Scan for the cell matching the given text and deliver its [X, Y] coordinate at center. 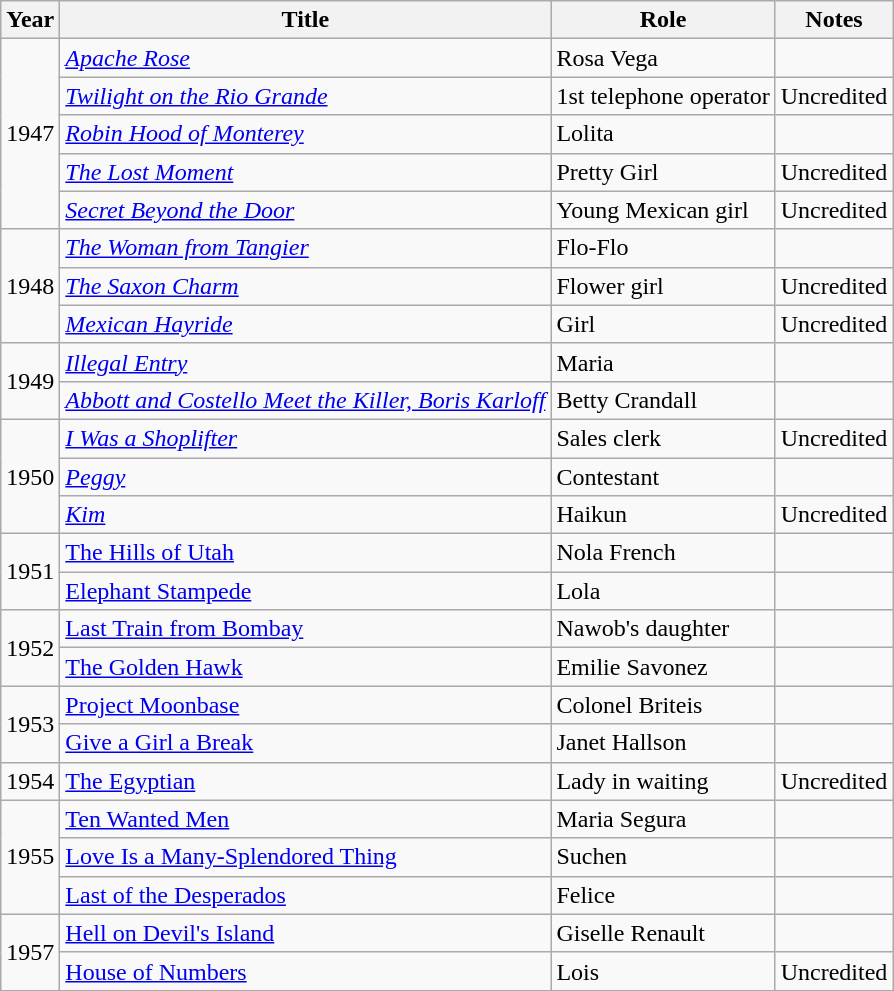
Abbott and Costello Meet the Killer, Boris Karloff [306, 400]
Nawob's daughter [663, 629]
Lady in waiting [663, 781]
1954 [30, 781]
1953 [30, 724]
The Egyptian [306, 781]
Love Is a Many-Splendored Thing [306, 857]
The Saxon Charm [306, 286]
Project Moonbase [306, 705]
Kim [306, 515]
Sales clerk [663, 438]
The Woman from Tangier [306, 248]
Twilight on the Rio Grande [306, 96]
Mexican Hayride [306, 324]
The Golden Hawk [306, 667]
Emilie Savonez [663, 667]
1955 [30, 857]
I Was a Shoplifter [306, 438]
Apache Rose [306, 58]
Illegal Entry [306, 362]
Flo-Flo [663, 248]
1957 [30, 952]
Lola [663, 591]
Pretty Girl [663, 172]
1st telephone operator [663, 96]
1950 [30, 476]
Giselle Renault [663, 933]
1949 [30, 381]
Rosa Vega [663, 58]
Lolita [663, 134]
Year [30, 20]
Lois [663, 971]
Flower girl [663, 286]
1951 [30, 572]
Role [663, 20]
Ten Wanted Men [306, 819]
1947 [30, 134]
1948 [30, 286]
Robin Hood of Monterey [306, 134]
Suchen [663, 857]
Felice [663, 895]
Title [306, 20]
Nola French [663, 553]
Maria Segura [663, 819]
Hell on Devil's Island [306, 933]
The Lost Moment [306, 172]
The Hills of Utah [306, 553]
Colonel Briteis [663, 705]
Last of the Desperados [306, 895]
Contestant [663, 477]
Elephant Stampede [306, 591]
Janet Hallson [663, 743]
1952 [30, 648]
Last Train from Bombay [306, 629]
House of Numbers [306, 971]
Haikun [663, 515]
Young Mexican girl [663, 210]
Peggy [306, 477]
Secret Beyond the Door [306, 210]
Betty Crandall [663, 400]
Girl [663, 324]
Maria [663, 362]
Give a Girl a Break [306, 743]
Notes [834, 20]
